Return [x, y] of the center of cell containing provided text 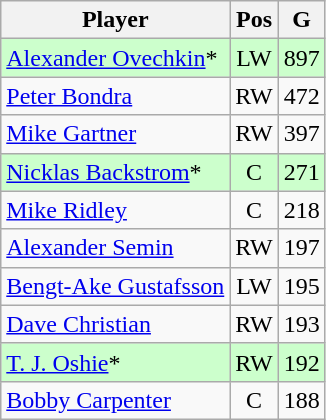
Alexander Semin [116, 248]
195 [302, 286]
G [302, 20]
197 [302, 248]
218 [302, 210]
Dave Christian [116, 324]
Bengt-Ake Gustafsson [116, 286]
Mike Gartner [116, 134]
897 [302, 58]
Nicklas Backstrom* [116, 172]
472 [302, 96]
Bobby Carpenter [116, 400]
Pos [254, 20]
271 [302, 172]
193 [302, 324]
397 [302, 134]
Alexander Ovechkin* [116, 58]
192 [302, 362]
Player [116, 20]
T. J. Oshie* [116, 362]
188 [302, 400]
Peter Bondra [116, 96]
Mike Ridley [116, 210]
